Search for the cell housing the specified text and yield its (x, y) center coordinate. 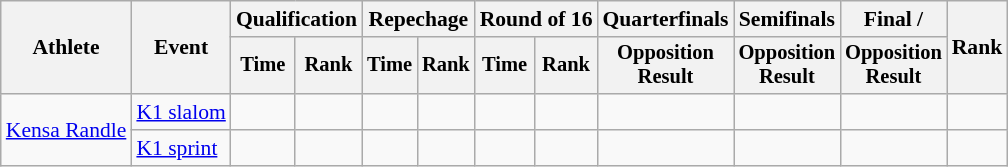
Repechage (418, 19)
Athlete (66, 48)
Event (180, 48)
K1 slalom (180, 112)
Quarterfinals (665, 19)
Round of 16 (536, 19)
K1 sprint (180, 148)
Final / (894, 19)
Qualification (296, 19)
Semifinals (788, 19)
Kensa Randle (66, 130)
